Search for the cell housing the specified text and yield its [x, y] center coordinate. 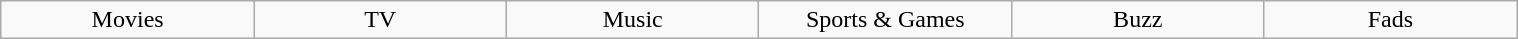
Fads [1390, 20]
TV [380, 20]
Sports & Games [886, 20]
Movies [128, 20]
Music [632, 20]
Buzz [1138, 20]
